Return (X, Y) of the center of cell containing provided text 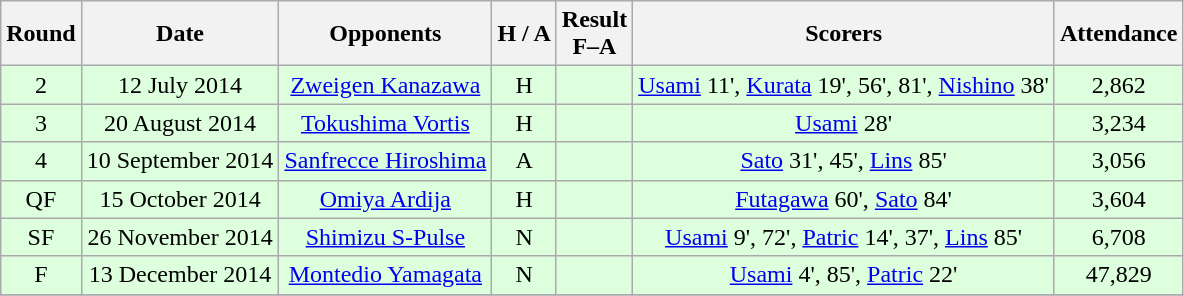
47,829 (1118, 275)
12 July 2014 (180, 85)
3,604 (1118, 199)
SF (41, 237)
20 August 2014 (180, 123)
A (524, 161)
ResultF–A (594, 34)
3,056 (1118, 161)
Usami 28' (844, 123)
Sato 31', 45', Lins 85' (844, 161)
4 (41, 161)
Attendance (1118, 34)
F (41, 275)
Date (180, 34)
Omiya Ardija (386, 199)
Scorers (844, 34)
10 September 2014 (180, 161)
Shimizu S-Pulse (386, 237)
H / A (524, 34)
3 (41, 123)
6,708 (1118, 237)
2,862 (1118, 85)
Montedio Yamagata (386, 275)
Usami 9', 72', Patric 14', 37', Lins 85' (844, 237)
2 (41, 85)
Round (41, 34)
Sanfrecce Hiroshima (386, 161)
3,234 (1118, 123)
26 November 2014 (180, 237)
Tokushima Vortis (386, 123)
13 December 2014 (180, 275)
15 October 2014 (180, 199)
Usami 4', 85', Patric 22' (844, 275)
Usami 11', Kurata 19', 56', 81', Nishino 38' (844, 85)
Futagawa 60', Sato 84' (844, 199)
QF (41, 199)
Opponents (386, 34)
Zweigen Kanazawa (386, 85)
